Scan for the cell matching the given text and deliver its (x, y) coordinate at center. 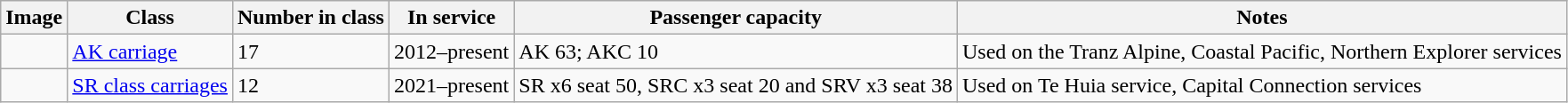
SR x6 seat 50, SRC x3 seat 20 and SRV x3 seat 38 (736, 85)
Used on the Tranz Alpine, Coastal Pacific, Northern Explorer services (1263, 51)
Class (150, 18)
Passenger capacity (736, 18)
In service (451, 18)
AK 63; AKC 10 (736, 51)
Notes (1263, 18)
AK carriage (150, 51)
Number in class (310, 18)
2021–present (451, 85)
17 (310, 51)
Used on Te Huia service, Capital Connection services (1263, 85)
2012–present (451, 51)
Image (34, 18)
12 (310, 85)
SR class carriages (150, 85)
